Extract the (X, Y) coordinate from the center of the cell holding the provided text.  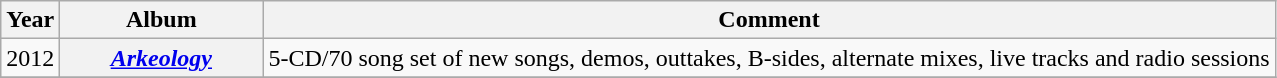
Year (30, 20)
2012 (30, 58)
Arkeology (162, 58)
Album (162, 20)
5-CD/70 song set of new songs, demos, outtakes, B-sides, alternate mixes, live tracks and radio sessions (769, 58)
Comment (769, 20)
